Scan for the cell matching the given text and deliver its [X, Y] coordinate at center. 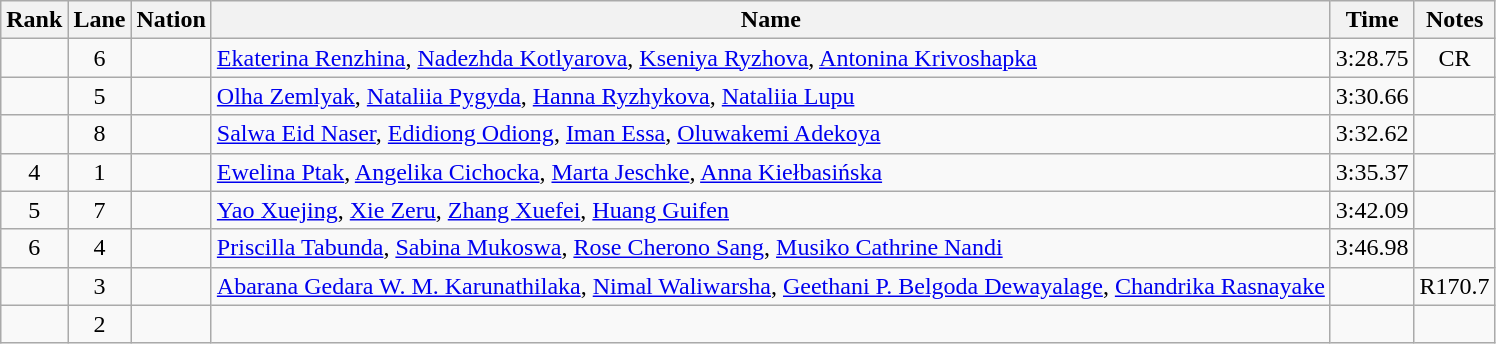
3:28.75 [1372, 58]
Yao Xuejing, Xie Zeru, Zhang Xuefei, Huang Guifen [770, 210]
3:32.62 [1372, 134]
Time [1372, 20]
Priscilla Tabunda, Sabina Mukoswa, Rose Cherono Sang, Musiko Cathrine Nandi [770, 248]
CR [1454, 58]
Nation [171, 20]
Ekaterina Renzhina, Nadezhda Kotlyarova, Kseniya Ryzhova, Antonina Krivoshapka [770, 58]
3:46.98 [1372, 248]
Rank [34, 20]
Name [770, 20]
Olha Zemlyak, Nataliia Pygyda, Hanna Ryzhykova, Nataliia Lupu [770, 96]
Lane [100, 20]
3:35.37 [1372, 172]
7 [100, 210]
R170.7 [1454, 286]
Notes [1454, 20]
Ewelina Ptak, Angelika Cichocka, Marta Jeschke, Anna Kiełbasińska [770, 172]
3:30.66 [1372, 96]
1 [100, 172]
Abarana Gedara W. M. Karunathilaka, Nimal Waliwarsha, Geethani P. Belgoda Dewayalage, Chandrika Rasnayake [770, 286]
8 [100, 134]
3:42.09 [1372, 210]
3 [100, 286]
2 [100, 324]
Salwa Eid Naser, Edidiong Odiong, Iman Essa, Oluwakemi Adekoya [770, 134]
